Locate the cell with the specified text and output its (x, y) center coordinate. 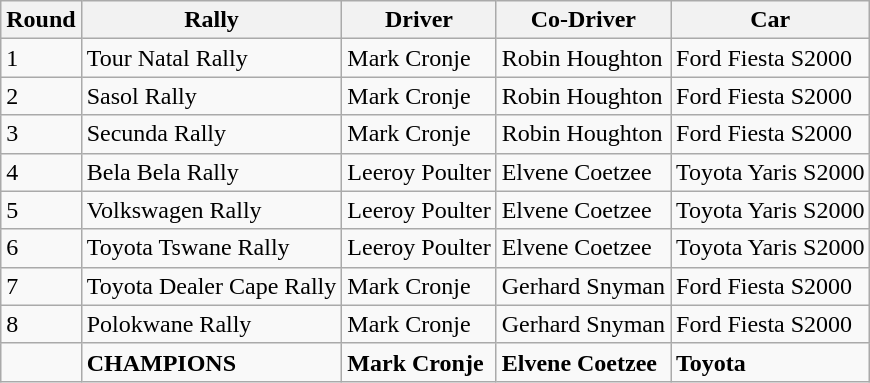
4 (41, 172)
Car (770, 20)
Toyota Tswane Rally (212, 248)
Driver (419, 20)
CHAMPIONS (212, 362)
Tour Natal Rally (212, 58)
7 (41, 286)
Round (41, 20)
1 (41, 58)
Secunda Rally (212, 134)
Toyota (770, 362)
Co-Driver (583, 20)
Polokwane Rally (212, 324)
Rally (212, 20)
Toyota Dealer Cape Rally (212, 286)
Bela Bela Rally (212, 172)
6 (41, 248)
8 (41, 324)
3 (41, 134)
2 (41, 96)
5 (41, 210)
Sasol Rally (212, 96)
Volkswagen Rally (212, 210)
